Search for the cell housing the specified text and yield its [X, Y] center coordinate. 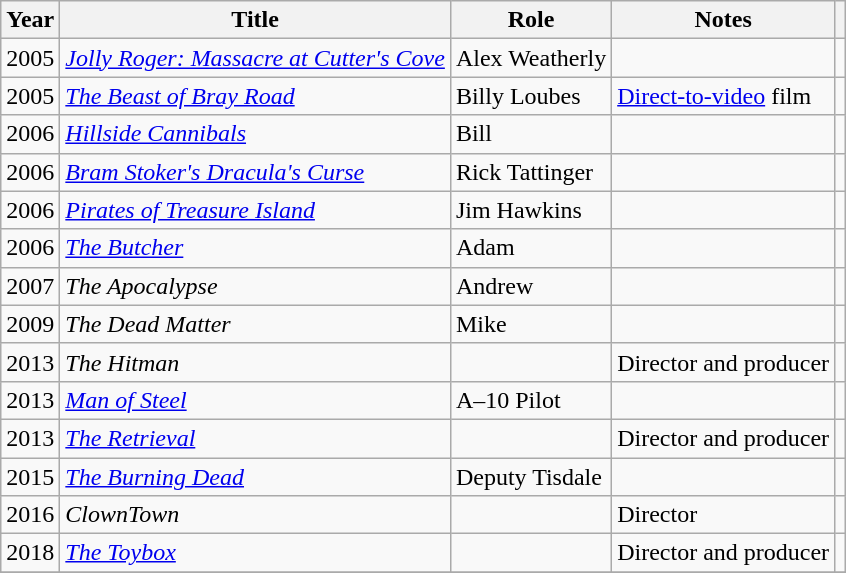
A–10 Pilot [530, 400]
Notes [724, 20]
Pirates of Treasure Island [256, 210]
Title [256, 20]
Jim Hawkins [530, 210]
Billy Loubes [530, 96]
The Butcher [256, 248]
Year [30, 20]
The Toybox [256, 553]
2007 [30, 286]
Mike [530, 324]
Andrew [530, 286]
Jolly Roger: Massacre at Cutter's Cove [256, 58]
Bram Stoker's Dracula's Curse [256, 172]
Man of Steel [256, 400]
2009 [30, 324]
The Beast of Bray Road [256, 96]
2018 [30, 553]
2016 [30, 515]
The Dead Matter [256, 324]
Rick Tattinger [530, 172]
Adam [530, 248]
Deputy Tisdale [530, 477]
Hillside Cannibals [256, 134]
Direct-to-video film [724, 96]
Alex Weatherly [530, 58]
The Hitman [256, 362]
2015 [30, 477]
Role [530, 20]
ClownTown [256, 515]
Bill [530, 134]
The Retrieval [256, 438]
Director [724, 515]
The Apocalypse [256, 286]
The Burning Dead [256, 477]
